Return the [X, Y] coordinate for the center point of the cell that contains the specified text.  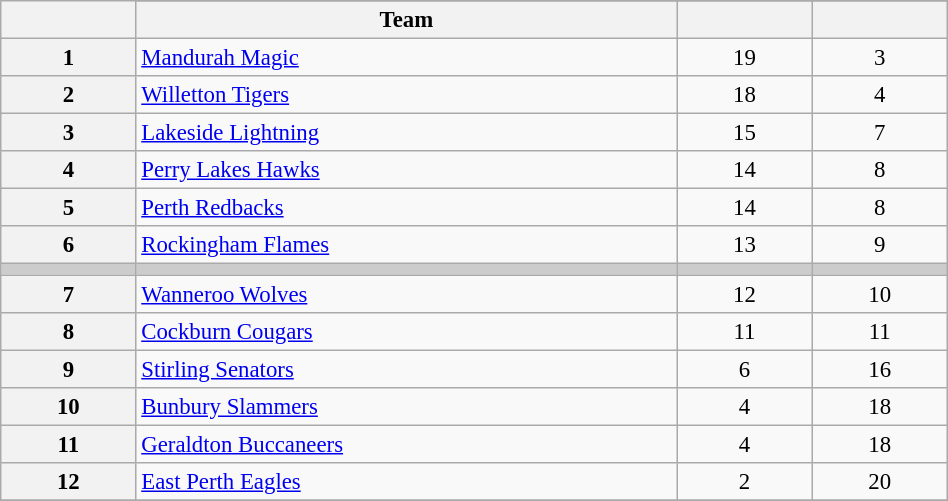
Bunbury Slammers [406, 406]
Mandurah Magic [406, 58]
16 [880, 369]
Perry Lakes Hawks [406, 170]
13 [744, 245]
Cockburn Cougars [406, 331]
East Perth Eagles [406, 482]
15 [744, 133]
5 [68, 208]
Lakeside Lightning [406, 133]
Geraldton Buccaneers [406, 444]
Perth Redbacks [406, 208]
Team [406, 20]
Wanneroo Wolves [406, 294]
1 [68, 58]
Willetton Tigers [406, 95]
19 [744, 58]
Rockingham Flames [406, 245]
20 [880, 482]
Stirling Senators [406, 369]
